Determine the [X, Y] coordinate at the center of the cell enclosing the given text.  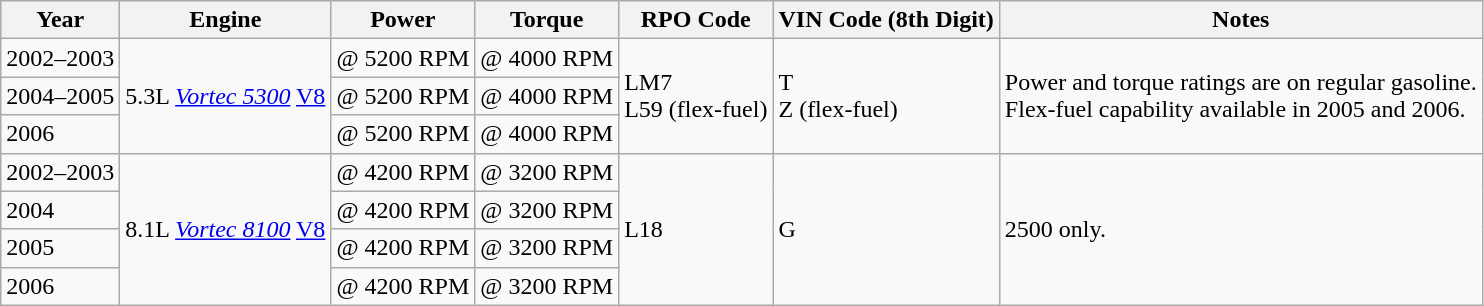
LM7L59 (flex-fuel) [696, 96]
RPO Code [696, 20]
5.3L Vortec 5300 V8 [226, 96]
Power and torque ratings are on regular gasoline.Flex-fuel capability available in 2005 and 2006. [1240, 96]
L18 [696, 229]
2004 [60, 210]
VIN Code (8th Digit) [886, 20]
2004–2005 [60, 96]
2500 only. [1240, 229]
2005 [60, 248]
G [886, 229]
8.1L Vortec 8100 V8 [226, 229]
Engine [226, 20]
Year [60, 20]
Notes [1240, 20]
Torque [547, 20]
TZ (flex-fuel) [886, 96]
Power [403, 20]
